Detect which cell encompasses the target text, then output its (X, Y) center coordinate. 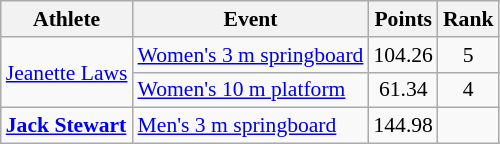
Women's 10 m platform (251, 90)
Rank (468, 19)
Event (251, 19)
Women's 3 m springboard (251, 55)
Jack Stewart (67, 126)
Athlete (67, 19)
61.34 (402, 90)
4 (468, 90)
5 (468, 55)
Points (402, 19)
Men's 3 m springboard (251, 126)
Jeanette Laws (67, 72)
104.26 (402, 55)
144.98 (402, 126)
